Search for the cell housing the specified text and yield its (X, Y) center coordinate. 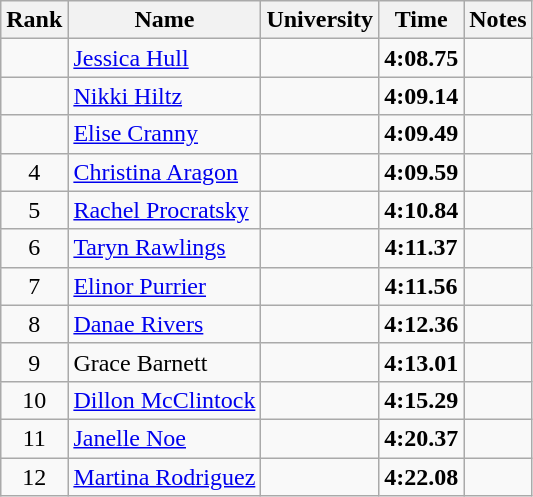
10 (34, 400)
4 (34, 172)
Taryn Rawlings (164, 248)
4:11.37 (422, 248)
Nikki Hiltz (164, 96)
4:08.75 (422, 58)
4:12.36 (422, 324)
University (320, 20)
5 (34, 210)
4:15.29 (422, 400)
Grace Barnett (164, 362)
Dillon McClintock (164, 400)
Rachel Procratsky (164, 210)
4:09.49 (422, 134)
4:09.14 (422, 96)
Rank (34, 20)
4:22.08 (422, 477)
7 (34, 286)
Name (164, 20)
Jessica Hull (164, 58)
Janelle Noe (164, 438)
6 (34, 248)
Christina Aragon (164, 172)
Time (422, 20)
4:09.59 (422, 172)
4:13.01 (422, 362)
4:10.84 (422, 210)
8 (34, 324)
11 (34, 438)
Elise Cranny (164, 134)
Martina Rodriguez (164, 477)
Notes (498, 20)
4:20.37 (422, 438)
9 (34, 362)
Danae Rivers (164, 324)
4:11.56 (422, 286)
Elinor Purrier (164, 286)
12 (34, 477)
